Provide the [x, y] coordinate of the cell's center where the given text is located.  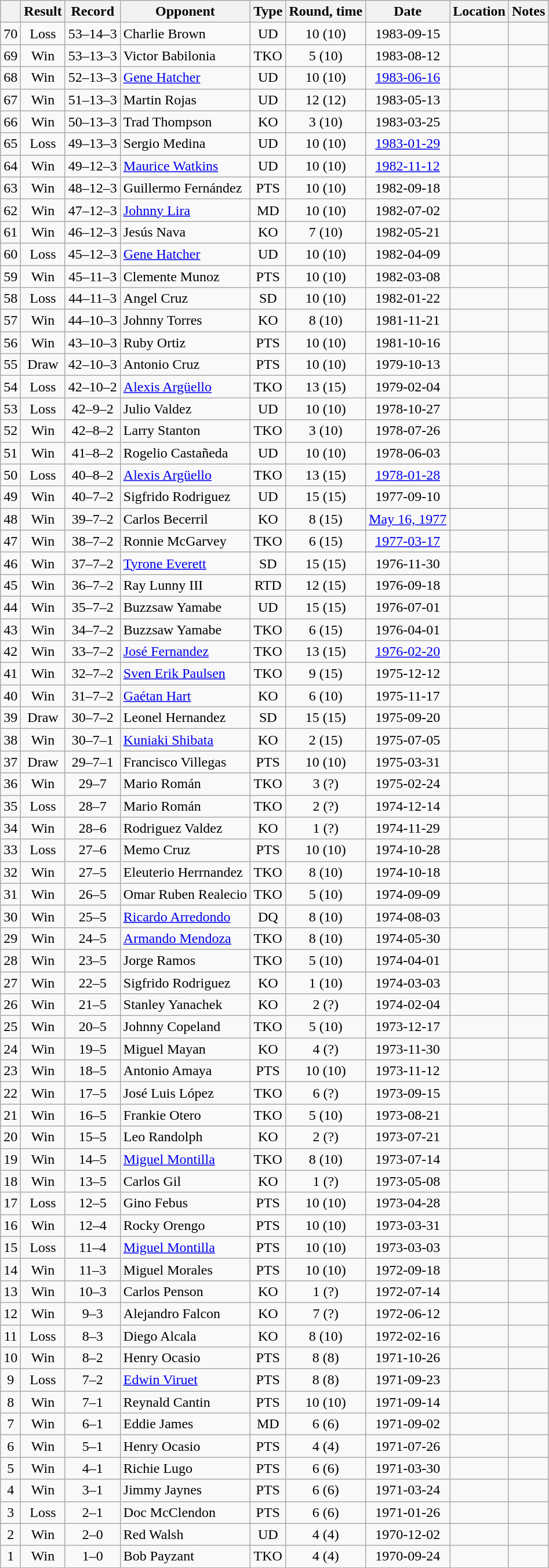
Charlie Brown [185, 34]
26 [10, 1005]
14 [10, 1269]
1973-12-17 [408, 1027]
33 [10, 850]
40–8–2 [93, 475]
1976-02-20 [408, 652]
Ruby Ortiz [185, 343]
Ricardo Arredondo [185, 916]
3–1 [93, 1490]
9 [10, 1380]
21–5 [93, 1005]
57 [10, 321]
1971-03-30 [408, 1468]
42–9–2 [93, 409]
45–11–3 [93, 277]
6–1 [93, 1424]
47–12–3 [93, 210]
1971-09-23 [408, 1380]
7–1 [93, 1402]
29 [10, 938]
59 [10, 277]
1973-05-08 [408, 1181]
47 [10, 541]
RTD [268, 585]
Julio Valdez [185, 409]
49 [10, 497]
1977-03-17 [408, 541]
Stanley Yanachek [185, 1005]
9–3 [93, 1313]
52–13–3 [93, 78]
9 (15) [326, 674]
31–7–2 [93, 696]
46 [10, 563]
1974-12-14 [408, 806]
1–0 [93, 1556]
Reynald Cantin [185, 1402]
36 [10, 784]
1973-07-14 [408, 1159]
4 (?) [326, 1049]
1983-03-25 [408, 122]
Leonel Hernandez [185, 718]
1972-02-16 [408, 1335]
23–5 [93, 960]
1973-09-15 [408, 1093]
1974-03-03 [408, 983]
Ronnie McGarvey [185, 541]
3 (?) [326, 784]
José Luis López [185, 1093]
19–5 [93, 1049]
1975-02-24 [408, 784]
4 [10, 1490]
8 [10, 1402]
1983-01-29 [408, 144]
42–8–2 [93, 431]
42 [10, 652]
50–13–3 [93, 122]
1974-08-03 [408, 916]
1973-08-21 [408, 1115]
1974-05-30 [408, 938]
1981-10-16 [408, 343]
Notes [528, 12]
Jesús Nava [185, 232]
1974-10-28 [408, 850]
1972-07-14 [408, 1291]
34 [10, 828]
43 [10, 629]
22–5 [93, 983]
20–5 [93, 1027]
1982-11-12 [408, 166]
31 [10, 894]
1974-02-04 [408, 1005]
11 [10, 1335]
Richie Lugo [185, 1468]
68 [10, 78]
42–10–2 [93, 387]
56 [10, 343]
Jimmy Jaynes [185, 1490]
1982-04-09 [408, 254]
28–6 [93, 828]
4–1 [93, 1468]
39 [10, 718]
Gino Febus [185, 1203]
20 [10, 1137]
Carlos Gil [185, 1181]
Round, time [326, 12]
1975-09-20 [408, 718]
DQ [268, 916]
Bob Payzant [185, 1556]
1973-04-28 [408, 1203]
29–7 [93, 784]
64 [10, 166]
Omar Ruben Realecio [185, 894]
13–5 [93, 1181]
1974-04-01 [408, 960]
66 [10, 122]
1974-11-29 [408, 828]
30 [10, 916]
1971-09-14 [408, 1402]
15–5 [93, 1137]
Miguel Morales [185, 1269]
55 [10, 365]
1978-07-26 [408, 431]
1976-11-30 [408, 563]
53 [10, 409]
45 [10, 585]
1976-09-18 [408, 585]
11–4 [93, 1247]
39–7–2 [93, 519]
58 [10, 299]
Armando Mendoza [185, 938]
46–12–3 [93, 232]
34–7–2 [93, 629]
19 [10, 1159]
2 [10, 1534]
42–10–3 [93, 365]
1982-07-02 [408, 210]
54 [10, 387]
44–10–3 [93, 321]
1982-01-22 [408, 299]
35 [10, 806]
10 [10, 1358]
Guillermo Fernández [185, 188]
Francisco Villegas [185, 762]
2 (15) [326, 740]
1974-10-18 [408, 872]
44–11–3 [93, 299]
40–7–2 [93, 497]
Gaétan Hart [185, 696]
27 [10, 983]
Eleuterio Herrnandez [185, 872]
Record [93, 12]
40 [10, 696]
Leo Randolph [185, 1137]
3 [10, 1512]
1977-09-10 [408, 497]
1979-02-04 [408, 387]
1978-01-28 [408, 475]
1973-03-03 [408, 1247]
1971-09-02 [408, 1424]
Martin Rojas [185, 100]
Sergio Medina [185, 144]
21 [10, 1115]
Angel Cruz [185, 299]
1983-06-16 [408, 78]
Eddie James [185, 1424]
10–3 [93, 1291]
Maurice Watkins [185, 166]
1971-07-26 [408, 1446]
2–0 [93, 1534]
Alejandro Falcon [185, 1313]
Sven Erik Paulsen [185, 674]
51–13–3 [93, 100]
26–5 [93, 894]
1972-09-18 [408, 1269]
6 (10) [326, 696]
1982-03-08 [408, 277]
Type [268, 12]
Rocky Orengo [185, 1225]
17–5 [93, 1093]
22 [10, 1093]
15 [10, 1247]
5–1 [93, 1446]
35–7–2 [93, 607]
27–6 [93, 850]
63 [10, 188]
24 [10, 1049]
38 [10, 740]
1974-09-09 [408, 894]
Memo Cruz [185, 850]
70 [10, 34]
8 (15) [326, 519]
Doc McClendon [185, 1512]
12 [10, 1313]
1983-08-12 [408, 56]
1979-10-13 [408, 365]
Miguel Mayan [185, 1049]
1973-11-12 [408, 1071]
45–12–3 [93, 254]
1973-07-21 [408, 1137]
43–10–3 [93, 343]
30–7–1 [93, 740]
25 [10, 1027]
Johnny Torres [185, 321]
28–7 [93, 806]
7 [10, 1424]
67 [10, 100]
48–12–3 [93, 188]
Rodriguez Valdez [185, 828]
36–7–2 [93, 585]
37–7–2 [93, 563]
Red Walsh [185, 1534]
37 [10, 762]
53–14–3 [93, 34]
2–1 [93, 1512]
José Fernandez [185, 652]
16–5 [93, 1115]
12–5 [93, 1203]
1978-10-27 [408, 409]
1981-11-21 [408, 321]
23 [10, 1071]
May 16, 1977 [408, 519]
1982-09-18 [408, 188]
1972-06-12 [408, 1313]
1973-11-30 [408, 1049]
25–5 [93, 916]
12 (12) [326, 100]
33–7–2 [93, 652]
14–5 [93, 1159]
44 [10, 607]
1 (10) [326, 983]
Larry Stanton [185, 431]
7–2 [93, 1380]
13 [10, 1291]
Carlos Becerril [185, 519]
50 [10, 475]
Antonio Amaya [185, 1071]
16 [10, 1225]
Location [479, 12]
Diego Alcala [185, 1335]
1971-03-24 [408, 1490]
Opponent [185, 12]
7 (10) [326, 232]
7 (?) [326, 1313]
8–3 [93, 1335]
48 [10, 519]
Rogelio Castañeda [185, 453]
12 (15) [326, 585]
41 [10, 674]
1975-11-17 [408, 696]
5 [10, 1468]
6 [10, 1446]
Ray Lunny III [185, 585]
1983-09-15 [408, 34]
Johnny Copeland [185, 1027]
1975-12-12 [408, 674]
1971-10-26 [408, 1358]
Kuniaki Shibata [185, 740]
60 [10, 254]
Trad Thompson [185, 122]
1976-07-01 [408, 607]
28 [10, 960]
1970-09-24 [408, 1556]
1975-03-31 [408, 762]
49–13–3 [93, 144]
Antonio Cruz [185, 365]
32 [10, 872]
8–2 [93, 1358]
1975-07-05 [408, 740]
Frankie Otero [185, 1115]
24–5 [93, 938]
38–7–2 [93, 541]
Tyrone Everett [185, 563]
6 (?) [326, 1093]
27–5 [93, 872]
65 [10, 144]
Carlos Penson [185, 1291]
Jorge Ramos [185, 960]
51 [10, 453]
1970-12-02 [408, 1534]
32–7–2 [93, 674]
1973-03-31 [408, 1225]
Johnny Lira [185, 210]
30–7–2 [93, 718]
18 [10, 1181]
Clemente Munoz [185, 277]
49–12–3 [93, 166]
1 [10, 1556]
Victor Babilonia [185, 56]
52 [10, 431]
1978-06-03 [408, 453]
1983-05-13 [408, 100]
62 [10, 210]
Result [43, 12]
1982-05-21 [408, 232]
41–8–2 [93, 453]
69 [10, 56]
61 [10, 232]
18–5 [93, 1071]
53–13–3 [93, 56]
Edwin Viruet [185, 1380]
29–7–1 [93, 762]
11–3 [93, 1269]
17 [10, 1203]
1976-04-01 [408, 629]
Date [408, 12]
12–4 [93, 1225]
1971-01-26 [408, 1512]
